Return the [X, Y] coordinate for the center point of the cell that contains the specified text.  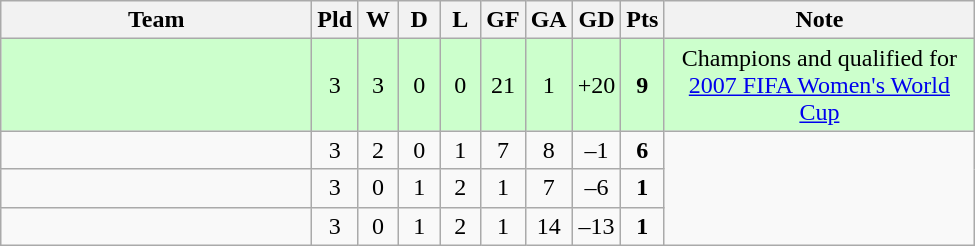
GF [503, 20]
GA [548, 20]
D [420, 20]
–1 [596, 150]
GD [596, 20]
–6 [596, 188]
Note [820, 20]
8 [548, 150]
L [460, 20]
Pld [335, 20]
9 [642, 85]
+20 [596, 85]
W [378, 20]
–13 [596, 226]
Team [156, 20]
Champions and qualified for 2007 FIFA Women's World Cup [820, 85]
6 [642, 150]
14 [548, 226]
21 [503, 85]
Pts [642, 20]
